Find where the given text appears and provide that cell's center as (X, Y) coordinate. 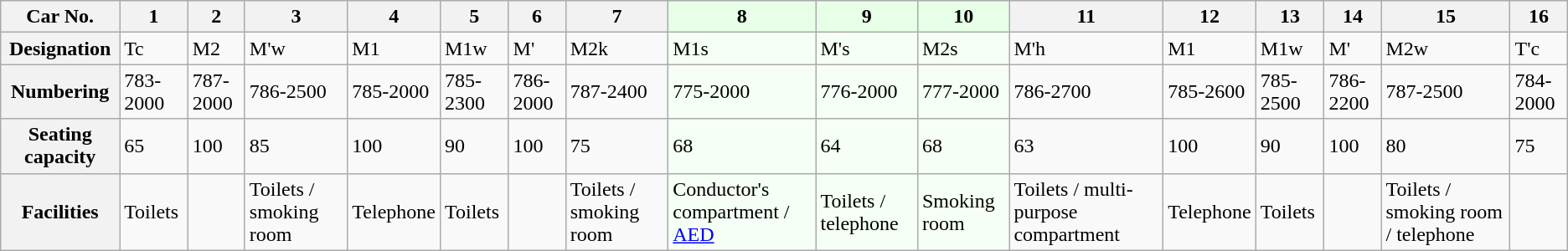
80 (1446, 146)
Toilets / telephone (867, 212)
5 (474, 17)
65 (154, 146)
M1s (742, 49)
Smoking room (963, 212)
64 (867, 146)
12 (1210, 17)
13 (1290, 17)
10 (963, 17)
775-2000 (742, 92)
M2w (1446, 49)
786-2500 (297, 92)
785-2000 (394, 92)
785-2600 (1210, 92)
M2k (616, 49)
Car No. (60, 17)
787-2500 (1446, 92)
9 (867, 17)
777-2000 (963, 92)
1 (154, 17)
Seating capacity (60, 146)
14 (1353, 17)
Tc (154, 49)
787-2000 (216, 92)
6 (537, 17)
M'w (297, 49)
787-2400 (616, 92)
786-2700 (1086, 92)
3 (297, 17)
784-2000 (1539, 92)
786-2200 (1353, 92)
Conductor's compartment / AED (742, 212)
85 (297, 146)
M2s (963, 49)
7 (616, 17)
11 (1086, 17)
8 (742, 17)
785-2500 (1290, 92)
Designation (60, 49)
Numbering (60, 92)
M2 (216, 49)
776-2000 (867, 92)
2 (216, 17)
783-2000 (154, 92)
4 (394, 17)
M'h (1086, 49)
786-2000 (537, 92)
785-2300 (474, 92)
T'c (1539, 49)
16 (1539, 17)
Toilets / multi-purpose compartment (1086, 212)
Facilities (60, 212)
63 (1086, 146)
15 (1446, 17)
M's (867, 49)
Toilets / smoking room / telephone (1446, 212)
